Pinpoint the cell where the given text exists, returning its (x, y) midpoint coordinate. 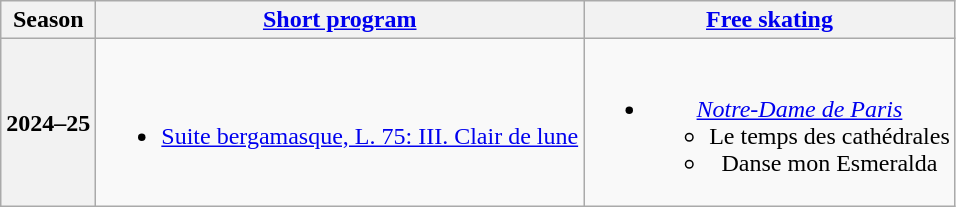
Notre-Dame de Paris Le temps des cathédrales Danse mon Esmeralda (770, 122)
Suite bergamasque, L. 75: III. Clair de lune (340, 122)
Free skating (770, 20)
Short program (340, 20)
Season (48, 20)
2024–25 (48, 122)
